Locate the cell with the specified text and output its (X, Y) center coordinate. 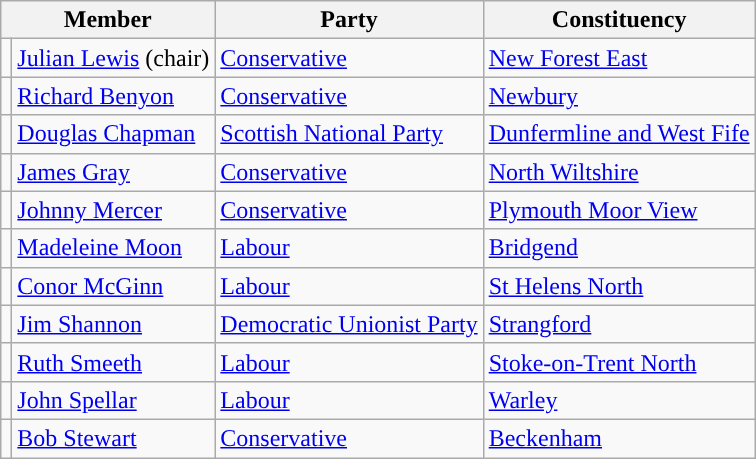
St Helens North (619, 286)
Johnny Mercer (114, 210)
New Forest East (619, 58)
Richard Benyon (114, 96)
Dunfermline and West Fife (619, 134)
Warley (619, 400)
Conor McGinn (114, 286)
John Spellar (114, 400)
Scottish National Party (349, 134)
Plymouth Moor View (619, 210)
Bob Stewart (114, 438)
James Gray (114, 172)
Julian Lewis (chair) (114, 58)
Madeleine Moon (114, 248)
Constituency (619, 20)
Democratic Unionist Party (349, 324)
Party (349, 20)
Beckenham (619, 438)
Newbury (619, 96)
Douglas Chapman (114, 134)
Strangford (619, 324)
Ruth Smeeth (114, 362)
Stoke-on-Trent North (619, 362)
Jim Shannon (114, 324)
Member (108, 20)
Bridgend (619, 248)
North Wiltshire (619, 172)
